Provide the [X, Y] coordinate of the cell's center where the given text is located.  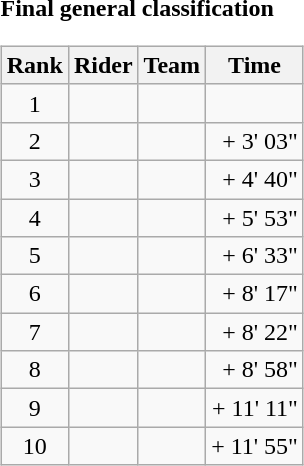
+ 11' 11" [255, 408]
6 [34, 294]
3 [34, 179]
Time [255, 65]
+ 8' 22" [255, 332]
+ 11' 55" [255, 446]
1 [34, 103]
+ 3' 03" [255, 141]
8 [34, 370]
4 [34, 217]
+ 6' 33" [255, 256]
Rider [103, 65]
Rank [34, 65]
+ 5' 53" [255, 217]
7 [34, 332]
10 [34, 446]
2 [34, 141]
+ 8' 17" [255, 294]
9 [34, 408]
+ 4' 40" [255, 179]
Team [172, 65]
+ 8' 58" [255, 370]
5 [34, 256]
